Detect which cell encompasses the target text, then output its (X, Y) center coordinate. 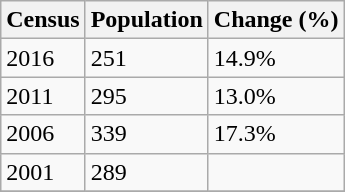
251 (146, 58)
2001 (43, 172)
17.3% (276, 134)
Change (%) (276, 20)
2016 (43, 58)
2011 (43, 96)
13.0% (276, 96)
295 (146, 96)
2006 (43, 134)
289 (146, 172)
Census (43, 20)
Population (146, 20)
14.9% (276, 58)
339 (146, 134)
